Locate the cell with the specified text and output its (X, Y) center coordinate. 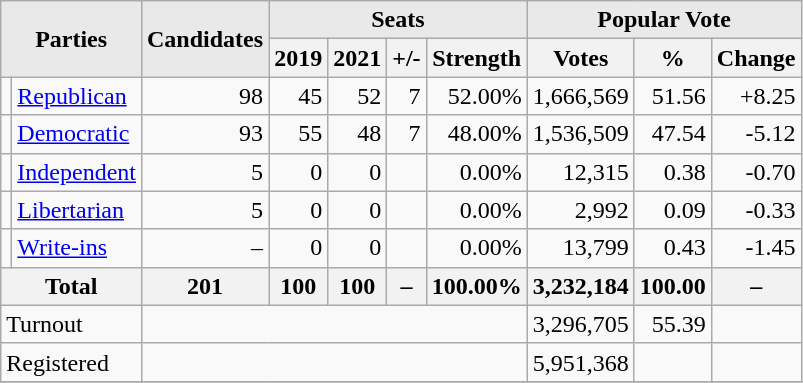
Libertarian (77, 210)
Parties (72, 39)
-1.45 (756, 248)
-0.70 (756, 172)
100.00% (476, 286)
48.00% (476, 134)
Popular Vote (664, 20)
Write-ins (77, 248)
2,992 (580, 210)
2019 (298, 58)
0.09 (672, 210)
1,536,509 (580, 134)
% (672, 58)
Independent (77, 172)
-5.12 (756, 134)
47.54 (672, 134)
55.39 (672, 324)
Strength (476, 58)
0.43 (672, 248)
2021 (358, 58)
Republican (77, 96)
93 (204, 134)
52 (358, 96)
1,666,569 (580, 96)
13,799 (580, 248)
Candidates (204, 39)
Democratic (77, 134)
3,232,184 (580, 286)
Turnout (72, 324)
98 (204, 96)
Votes (580, 58)
Seats (398, 20)
Change (756, 58)
48 (358, 134)
201 (204, 286)
-0.33 (756, 210)
51.56 (672, 96)
+/- (406, 58)
100.00 (672, 286)
55 (298, 134)
Total (72, 286)
52.00% (476, 96)
45 (298, 96)
3,296,705 (580, 324)
Registered (72, 362)
0.38 (672, 172)
+8.25 (756, 96)
5,951,368 (580, 362)
12,315 (580, 172)
